Scan for the cell matching the given text and deliver its (X, Y) coordinate at center. 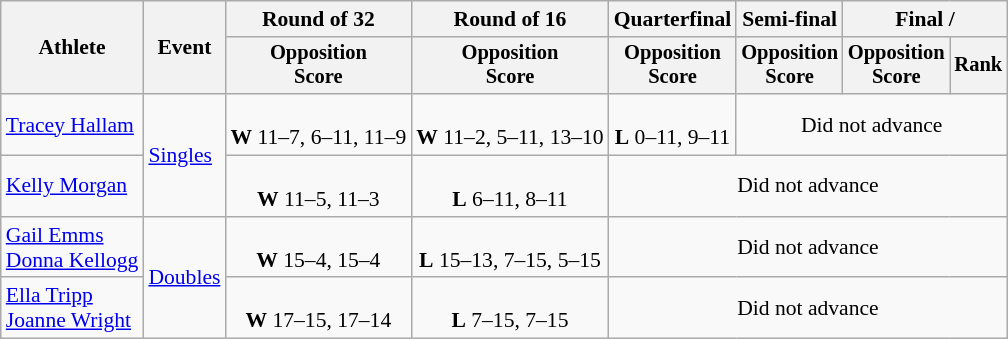
W 11–2, 5–11, 13–10 (510, 124)
Ella TrippJoanne Wright (72, 308)
W 11–5, 11–3 (318, 186)
Round of 32 (318, 19)
Athlete (72, 48)
Singles (184, 155)
Event (184, 48)
W 17–15, 17–14 (318, 308)
L 0–11, 9–11 (673, 124)
Semi-final (790, 19)
Gail EmmsDonna Kellogg (72, 248)
Final / (925, 19)
L 15–13, 7–15, 5–15 (510, 248)
Rank (979, 66)
L 7–15, 7–15 (510, 308)
Doubles (184, 278)
W 15–4, 15–4 (318, 248)
Kelly Morgan (72, 186)
Round of 16 (510, 19)
Tracey Hallam (72, 124)
W 11–7, 6–11, 11–9 (318, 124)
Quarterfinal (673, 19)
L 6–11, 8–11 (510, 186)
